Return (X, Y) of the center of cell containing provided text 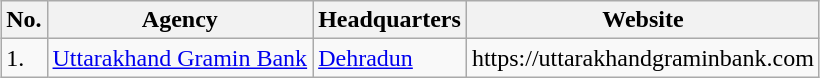
Dehradun (390, 58)
No. (24, 20)
Website (642, 20)
Headquarters (390, 20)
https://uttarakhandgraminbank.com (642, 58)
Uttarakhand Gramin Bank (180, 58)
1. (24, 58)
Agency (180, 20)
